Scan for the cell matching the given text and deliver its (x, y) coordinate at center. 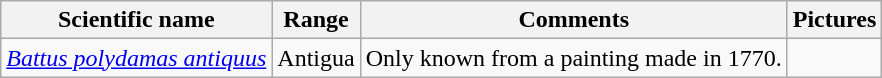
Range (316, 20)
Comments (574, 20)
Pictures (834, 20)
Only known from a painting made in 1770. (574, 58)
Scientific name (136, 20)
Battus polydamas antiquus (136, 58)
Antigua (316, 58)
